Find where the given text appears and provide that cell's center as (X, Y) coordinate. 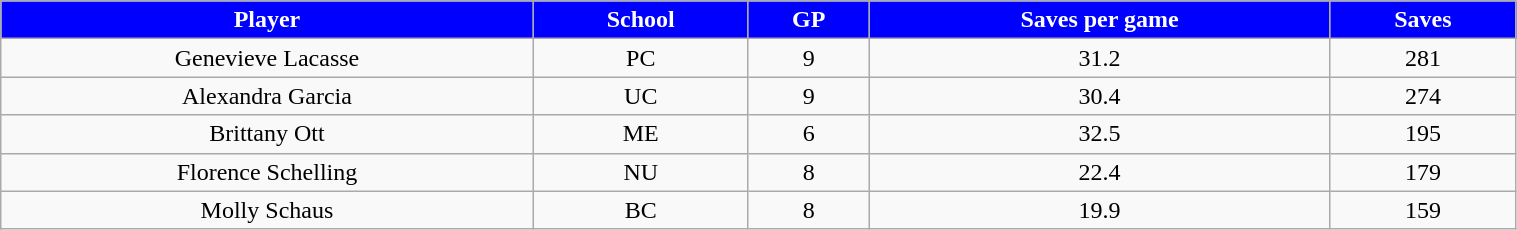
Alexandra Garcia (267, 96)
195 (1423, 134)
159 (1423, 210)
Player (267, 20)
32.5 (1100, 134)
Saves (1423, 20)
30.4 (1100, 96)
179 (1423, 172)
274 (1423, 96)
BC (640, 210)
22.4 (1100, 172)
NU (640, 172)
19.9 (1100, 210)
UC (640, 96)
Brittany Ott (267, 134)
Genevieve Lacasse (267, 58)
Saves per game (1100, 20)
281 (1423, 58)
GP (808, 20)
PC (640, 58)
Molly Schaus (267, 210)
6 (808, 134)
Florence Schelling (267, 172)
ME (640, 134)
School (640, 20)
31.2 (1100, 58)
